Find where the given text appears and provide that cell's center as (x, y) coordinate. 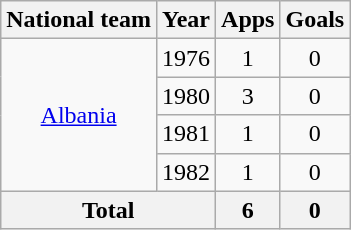
1981 (186, 134)
Apps (248, 20)
Total (108, 210)
1976 (186, 58)
National team (79, 20)
Albania (79, 115)
6 (248, 210)
1980 (186, 96)
Year (186, 20)
Goals (315, 20)
1982 (186, 172)
3 (248, 96)
